Search for the cell housing the specified text and yield its (x, y) center coordinate. 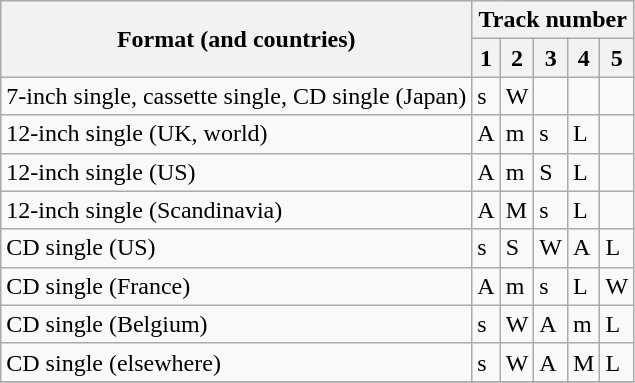
CD single (France) (236, 286)
1 (486, 58)
CD single (Belgium) (236, 324)
2 (517, 58)
3 (551, 58)
Format (and countries) (236, 39)
Track number (553, 20)
12-inch single (Scandinavia) (236, 210)
CD single (elsewhere) (236, 362)
4 (584, 58)
CD single (US) (236, 248)
12-inch single (UK, world) (236, 134)
7-inch single, cassette single, CD single (Japan) (236, 96)
5 (617, 58)
12-inch single (US) (236, 172)
